Output the [x, y] coordinate of the center of the cell containing the given text.  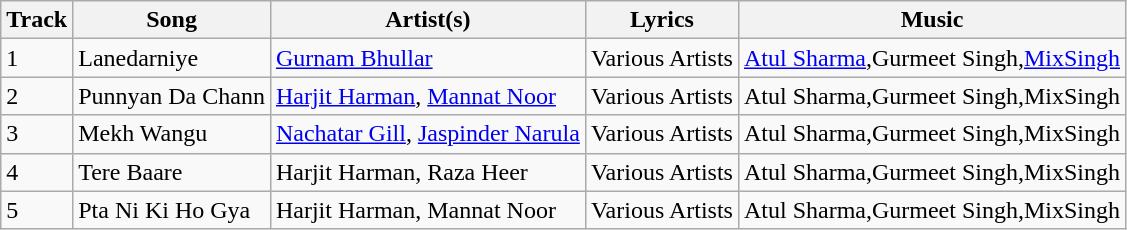
3 [37, 134]
Song [172, 20]
Lyrics [662, 20]
Artist(s) [428, 20]
Tere Baare [172, 172]
4 [37, 172]
Gurnam Bhullar [428, 58]
Lanedarniye [172, 58]
Harjit Harman, Raza Heer [428, 172]
Pta Ni Ki Ho Gya [172, 210]
Track [37, 20]
5 [37, 210]
1 [37, 58]
Punnyan Da Chann [172, 96]
Music [932, 20]
Nachatar Gill, Jaspinder Narula [428, 134]
2 [37, 96]
Mekh Wangu [172, 134]
